Pinpoint the cell where the given text exists, returning its [X, Y] midpoint coordinate. 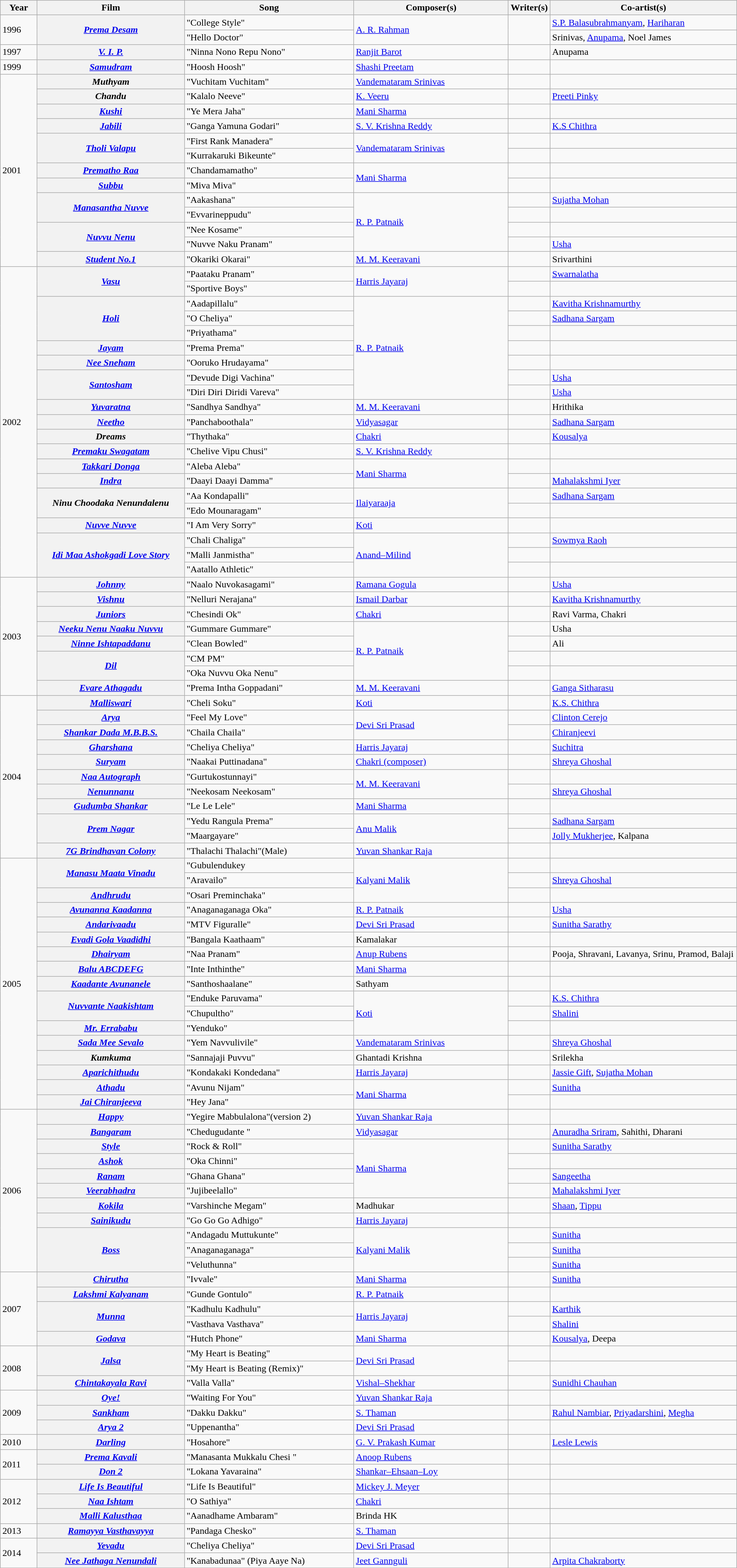
"Ye Mera Jaha" [269, 111]
Shankar–Ehsaan–Loy [431, 1472]
"Thalachi Thalachi"(Male) [269, 850]
"Avunu Nijam" [269, 1087]
"Chesindi Ok" [269, 614]
"Chupultho" [269, 1013]
Athadu [110, 1087]
Clinton Cerejo [643, 718]
"Yem Navvulivile" [269, 1043]
Madhukar [431, 1206]
"Ganga Yamuna Godari" [269, 126]
"Chandamamatho" [269, 170]
Suryam [110, 762]
2011 [19, 1464]
Darling [110, 1442]
1997 [19, 52]
Arpita Chakraborty [643, 1560]
Prema Kavali [110, 1457]
Godava [110, 1338]
Malliswari [110, 703]
"Varshinche Megam" [269, 1206]
Kumkuma [110, 1058]
Dil [110, 666]
Don 2 [110, 1472]
"Ghana Ghana" [269, 1176]
Manasantha Nuvve [110, 207]
Naa Ishtam [110, 1501]
2014 [19, 1553]
Evadi Gola Vaadidhi [110, 939]
Holi [110, 318]
"O Sathiya" [269, 1501]
"Veluthunna" [269, 1265]
"College Style" [269, 23]
Sankham [110, 1413]
Anu Malik [431, 828]
Veerabhadra [110, 1191]
Takkari Donga [110, 466]
"Aleba Aleba" [269, 466]
"Kanabadunaa" (Piya Aaye Na) [269, 1560]
Ashok [110, 1161]
2004 [19, 777]
Jeet Gannguli [431, 1560]
Anoop Rubens [431, 1457]
1996 [19, 30]
Preeti Pinky [643, 96]
"Naakai Puttinadana" [269, 762]
"Hey Jana" [269, 1102]
"Yedu Rangula Prema" [269, 821]
Chirutha [110, 1279]
Lakshmi Kalyanam [110, 1294]
"Valla Valla" [269, 1383]
2002 [19, 422]
Juniors [110, 614]
Ninu Choodaka Nenundalenu [110, 503]
Film [110, 8]
Idi Maa Ashokgadi Love Story [110, 555]
Neeku Nenu Naaku Nuvvu [110, 629]
Jolly Mukherjee, Kalpana [643, 836]
"Yegire Mabbulalona"(version 2) [269, 1117]
Shashi Preetam [431, 67]
Chiranjeevi [643, 732]
Andhrudu [110, 895]
"Paataku Pranam" [269, 274]
"Malli Janmistha" [269, 555]
Chandu [110, 96]
Yevadu [110, 1545]
"Oka Nuvvu Oka Nenu" [269, 673]
Boss [110, 1250]
"Ninna Nono Repu Nono" [269, 52]
Yuvaratna [110, 407]
"Nuvve Naku Pranam" [269, 244]
A. R. Rahman [431, 30]
"Prema Prema" [269, 348]
Happy [110, 1117]
Jayam [110, 348]
2012 [19, 1501]
"CM PM" [269, 659]
"Naalo Nuvokasagami" [269, 584]
"Nelluri Nerajana" [269, 599]
"Aadapillalu" [269, 303]
Ismail Darbar [431, 599]
"Andagadu Muttukunte" [269, 1235]
"Rock & Roll" [269, 1146]
Subbu [110, 185]
2008 [19, 1368]
Swarnalatha [643, 274]
"Aakashana" [269, 200]
2007 [19, 1309]
"Gurtukostunnayi" [269, 777]
"Kondakaki Kondedana" [269, 1072]
Ranjit Barot [431, 52]
Ganga Sitharasu [643, 688]
"Pandaga Chesko" [269, 1531]
Rahul Nambiar, Priyadarshini, Megha [643, 1413]
Kushi [110, 111]
Srivarthini [643, 259]
Anand–Milind [431, 555]
2013 [19, 1531]
"Oka Chinni" [269, 1161]
"Cheli Soku" [269, 703]
Nee Sneham [110, 362]
"Kadhulu Kadhulu" [269, 1309]
Writer(s) [529, 8]
"Thythaka" [269, 437]
Anup Rubens [431, 954]
Hrithika [643, 407]
Style [110, 1146]
"Devude Digi Vachina" [269, 377]
Jassie Gift, Sujatha Mohan [643, 1072]
Evare Athagadu [110, 688]
Oye! [110, 1398]
Nuvvante Naakishtam [110, 1006]
Mr. Errababu [110, 1028]
Munna [110, 1316]
"Lokana Yavaraina" [269, 1472]
Chintakayala Ravi [110, 1383]
G. V. Prakash Kumar [431, 1442]
Vishnu [110, 599]
Shaan, Tippu [643, 1206]
"Hello Doctor" [269, 37]
Nuvvu Nenu [110, 237]
K.S Chithra [643, 126]
Dreams [110, 437]
"Osari Preminchaka" [269, 895]
"Santhoshaalane" [269, 984]
Ravi Varma, Chakri [643, 614]
"Bangala Kaathaam" [269, 939]
"Neekosam Neekosam" [269, 791]
Gharshana [110, 747]
Pooja, Shravani, Lavanya, Srinu, Pramod, Balaji [643, 954]
"Chelive Vipu Chusi" [269, 451]
2010 [19, 1442]
"Aa Kondapalli" [269, 496]
Kousalya [643, 437]
"Gummare Gummare" [269, 629]
Samudram [110, 67]
Johnny [110, 584]
Jabili [110, 126]
Prematho Raa [110, 170]
Prema Desam [110, 30]
Santosham [110, 385]
Premaku Swagatam [110, 451]
Year [19, 8]
"Hosahore" [269, 1442]
"Dakku Dakku" [269, 1413]
"Aravailo" [269, 880]
2003 [19, 636]
Arya 2 [110, 1427]
Sainikudu [110, 1220]
"Miva Miva" [269, 185]
"MTV Figuralle" [269, 925]
"Yenduko" [269, 1028]
Kousalya, Deepa [643, 1338]
Indra [110, 481]
7G Brindhavan Colony [110, 850]
"Kurrakaruki Bikeunte" [269, 155]
2006 [19, 1190]
"Waiting For You" [269, 1398]
Dhairyam [110, 954]
Malli Kalusthaa [110, 1516]
"Aatallo Athletic" [269, 570]
"Go Go Go Adhigo" [269, 1220]
"Clean Bowled" [269, 643]
Suchitra [643, 747]
Tholi Valapu [110, 148]
"My Heart is Beating (Remix)" [269, 1368]
Bangaram [110, 1132]
Nenunnanu [110, 791]
2001 [19, 170]
"Vasthava Vasthava" [269, 1324]
"Diri Diri Diridi Vareva" [269, 392]
"Naa Pranam" [269, 954]
"Evvarineppudu" [269, 215]
"First Rank Manadera" [269, 141]
Sowmya Raoh [643, 540]
Ramayya Vasthavayya [110, 1531]
Sada Mee Sevalo [110, 1043]
"Okariki Okarai" [269, 259]
Brinda HK [431, 1516]
Anuradha Sriram, Sahithi, Dharani [643, 1132]
"Jujibeelallo" [269, 1191]
Arya [110, 718]
"Priyathama" [269, 333]
Prem Nagar [110, 828]
Gudumba Shankar [110, 806]
"Gunde Gontulo" [269, 1294]
Ninne Ishtapaddanu [110, 643]
Kaadante Avunanele [110, 984]
"Anaganaganaga" [269, 1250]
"Maargayare" [269, 836]
"Hutch Phone" [269, 1338]
Jai Chiranjeeva [110, 1102]
Manasu Maata Vinadu [110, 873]
"Sportive Boys" [269, 289]
Life Is Beautiful [110, 1486]
Vishal–Shekhar [431, 1383]
Srinivas, Anupama, Noel James [643, 37]
"Sandhya Sandhya" [269, 407]
Ilaiyaraaja [431, 503]
Sangeetha [643, 1176]
Ghantadi Krishna [431, 1058]
Srilekha [643, 1058]
"Aanadhame Ambaram" [269, 1516]
"I Am Very Sorry" [269, 525]
"Chali Chaliga" [269, 540]
"Uppenantha" [269, 1427]
Nuvve Nuvve [110, 525]
"Sannajaji Puvvu" [269, 1058]
Aparichithudu [110, 1072]
V. I. P. [110, 52]
Chakri (composer) [431, 762]
Vasu [110, 281]
Sunidhi Chauhan [643, 1383]
"My Heart is Beating" [269, 1353]
Sujatha Mohan [643, 200]
"Inte Inthinthe" [269, 969]
Neetho [110, 422]
"Le Le Lele" [269, 806]
"Hoosh Hoosh" [269, 67]
"Kalalo Neeve" [269, 96]
Shankar Dada M.B.B.S. [110, 732]
K. Veeru [431, 96]
Song [269, 8]
"Ooruko Hrudayama" [269, 362]
"O Cheliya" [269, 318]
"Gubulendukey [269, 865]
"Life Is Beautiful" [269, 1486]
"Chaila Chaila" [269, 732]
Student No.1 [110, 259]
Andarivaadu [110, 925]
Co-artist(s) [643, 8]
Jalsa [110, 1361]
Balu ABCDEFG [110, 969]
"Vuchitam Vuchitam" [269, 82]
"Chedugudante " [269, 1132]
Nee Jathaga Nenundali [110, 1560]
"Prema Intha Goppadani" [269, 688]
Naa Autograph [110, 777]
"Enduke Paruvama" [269, 998]
"Anaganaganaga Oka" [269, 910]
Mickey J. Meyer [431, 1486]
2009 [19, 1413]
"Ivvale" [269, 1279]
S.P. Balasubrahmanyam, Hariharan [643, 23]
Kamalakar [431, 939]
"Panchaboothala" [269, 422]
Sathyam [431, 984]
Composer(s) [431, 8]
Lesle Lewis [643, 1442]
Avunanna Kaadanna [110, 910]
1999 [19, 67]
2005 [19, 984]
Anupama [643, 52]
"Nee Kosame" [269, 230]
Karthik [643, 1309]
"Feel My Love" [269, 718]
Ali [643, 643]
Kokila [110, 1206]
"Daayi Daayi Damma" [269, 481]
Ramana Gogula [431, 584]
Ranam [110, 1176]
"Manasanta Mukkalu Chesi " [269, 1457]
Muthyam [110, 82]
"Edo Mounaragam" [269, 510]
